Provide the (X, Y) coordinate of the cell's center where the given text is located.  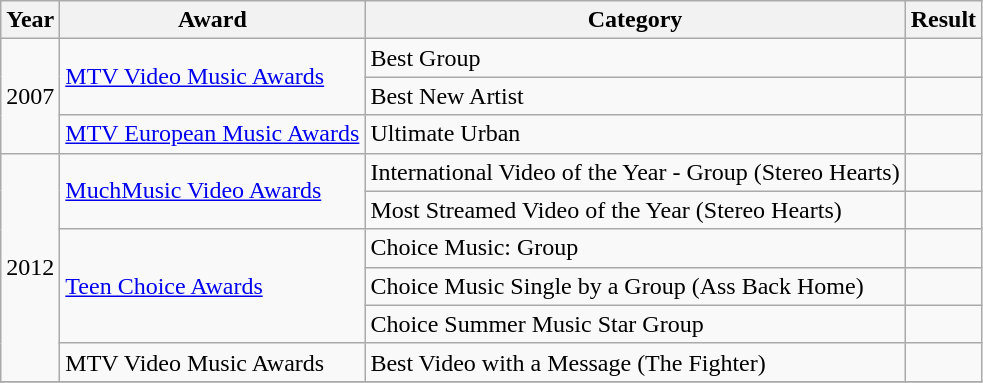
Most Streamed Video of the Year (Stereo Hearts) (635, 210)
Teen Choice Awards (212, 286)
Choice Music Single by a Group (Ass Back Home) (635, 286)
Best Video with a Message (The Fighter) (635, 362)
Result (943, 20)
Choice Summer Music Star Group (635, 324)
Best New Artist (635, 96)
2012 (30, 267)
Ultimate Urban (635, 134)
Year (30, 20)
MuchMusic Video Awards (212, 191)
Category (635, 20)
Award (212, 20)
MTV European Music Awards (212, 134)
Choice Music: Group (635, 248)
Best Group (635, 58)
2007 (30, 96)
International Video of the Year - Group (Stereo Hearts) (635, 172)
